For the text-containing cell, return its midpoint in (X, Y) coordinate format. 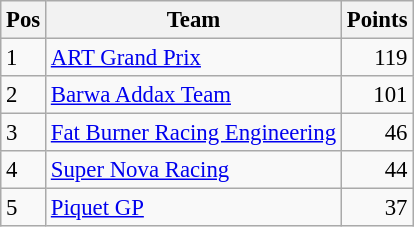
Team (194, 20)
Fat Burner Racing Engineering (194, 133)
46 (376, 133)
Barwa Addax Team (194, 95)
ART Grand Prix (194, 58)
Super Nova Racing (194, 170)
119 (376, 58)
5 (24, 208)
3 (24, 133)
101 (376, 95)
Points (376, 20)
Pos (24, 20)
37 (376, 208)
1 (24, 58)
Piquet GP (194, 208)
2 (24, 95)
44 (376, 170)
4 (24, 170)
